Identify which cell holds the provided text, then report its (x, y) central coordinate. 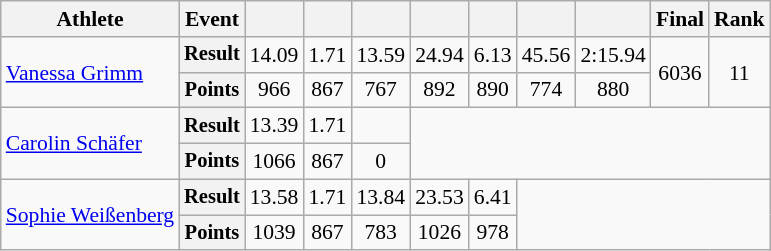
13.59 (380, 55)
966 (274, 90)
6036 (680, 72)
1026 (440, 233)
Sophie Weißenberg (90, 214)
1039 (274, 233)
11 (740, 72)
Athlete (90, 19)
Final (680, 19)
892 (440, 90)
1066 (274, 162)
13.39 (274, 126)
6.41 (493, 197)
24.94 (440, 55)
2:15.94 (612, 55)
Event (212, 19)
13.58 (274, 197)
Carolin Schäfer (90, 144)
767 (380, 90)
14.09 (274, 55)
13.84 (380, 197)
0 (380, 162)
23.53 (440, 197)
Rank (740, 19)
6.13 (493, 55)
890 (493, 90)
783 (380, 233)
45.56 (546, 55)
774 (546, 90)
Vanessa Grimm (90, 72)
978 (493, 233)
880 (612, 90)
